Identify which cell holds the provided text, then report its [x, y] central coordinate. 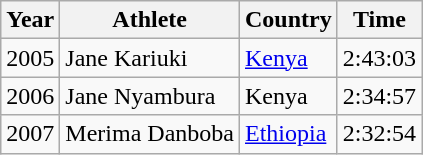
2:34:57 [379, 96]
2007 [30, 134]
Jane Kariuki [150, 58]
Athlete [150, 20]
2:43:03 [379, 58]
Year [30, 20]
2005 [30, 58]
Country [288, 20]
Ethiopia [288, 134]
2:32:54 [379, 134]
Jane Nyambura [150, 96]
2006 [30, 96]
Merima Danboba [150, 134]
Time [379, 20]
